Determine the [x, y] coordinate at the center of the cell enclosing the given text.  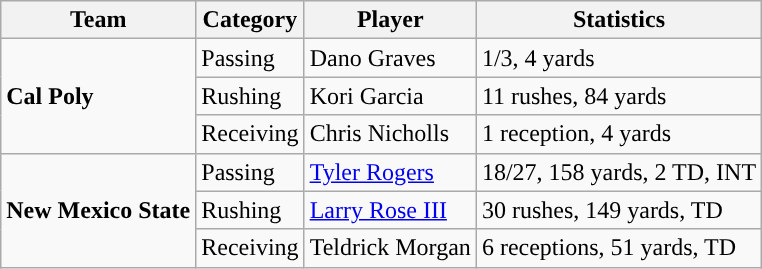
18/27, 158 yards, 2 TD, INT [618, 172]
Dano Graves [390, 58]
Chris Nicholls [390, 134]
1 reception, 4 yards [618, 134]
Teldrick Morgan [390, 248]
Kori Garcia [390, 96]
6 receptions, 51 yards, TD [618, 248]
Category [250, 20]
Player [390, 20]
1/3, 4 yards [618, 58]
Team [98, 20]
30 rushes, 149 yards, TD [618, 210]
Cal Poly [98, 96]
11 rushes, 84 yards [618, 96]
Larry Rose III [390, 210]
Tyler Rogers [390, 172]
New Mexico State [98, 210]
Statistics [618, 20]
